Locate the cell with the specified text and output its (X, Y) center coordinate. 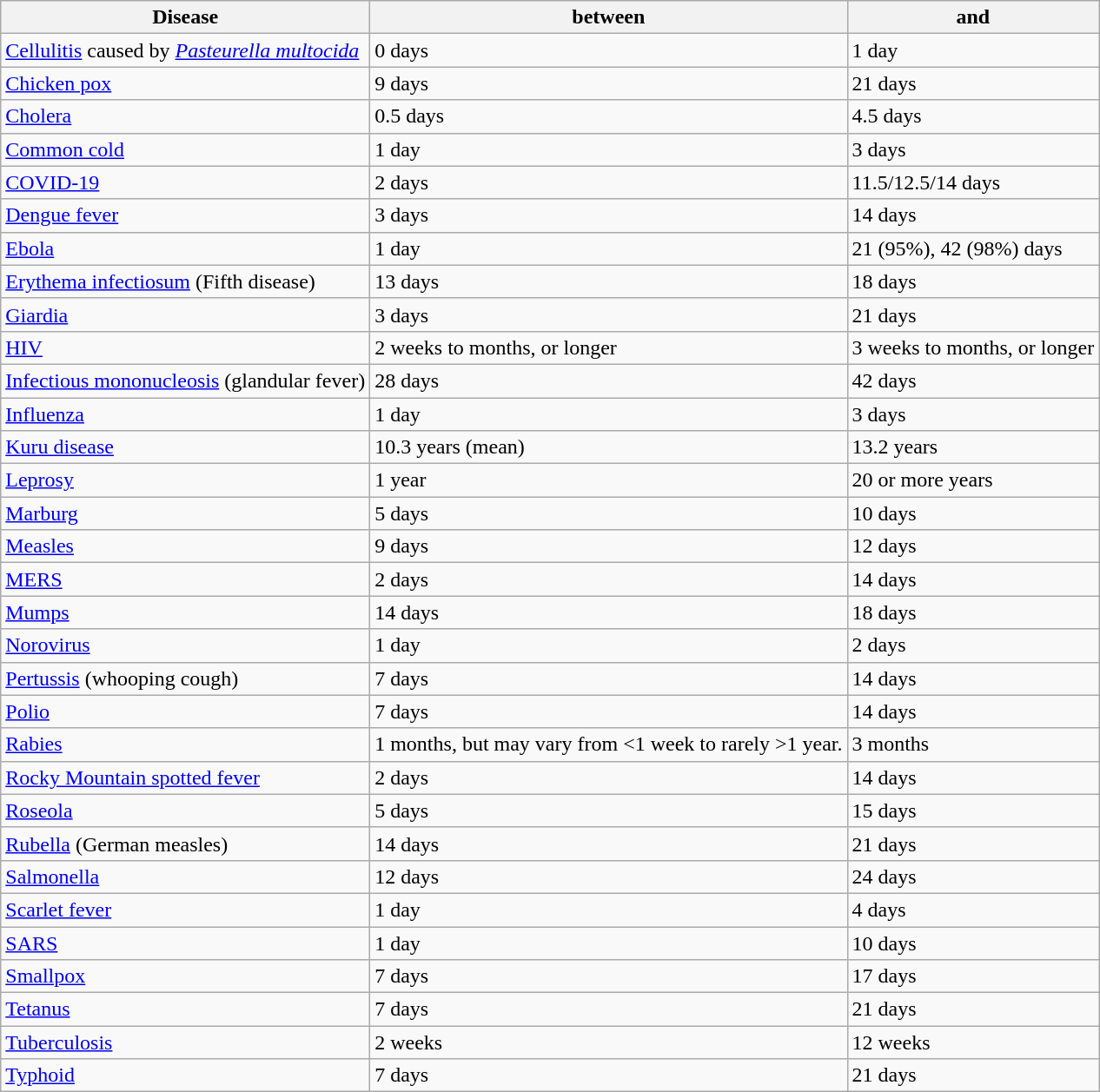
Giardia (186, 314)
Ebola (186, 248)
0 days (608, 50)
2 weeks (608, 1042)
1 year (608, 480)
4 days (973, 910)
0.5 days (608, 116)
COVID-19 (186, 182)
Measles (186, 546)
3 weeks to months, or longer (973, 347)
Salmonella (186, 877)
28 days (608, 381)
Influenza (186, 414)
Dengue fever (186, 215)
MERS (186, 579)
and (973, 17)
Typhoid (186, 1075)
Scarlet fever (186, 910)
Cellulitis caused by Pasteurella multocida (186, 50)
3 months (973, 745)
24 days (973, 877)
Pertussis (whooping cough) (186, 678)
Leprosy (186, 480)
Disease (186, 17)
Tuberculosis (186, 1042)
HIV (186, 347)
Chicken pox (186, 83)
Norovirus (186, 645)
Rubella (German measles) (186, 844)
15 days (973, 811)
Rabies (186, 745)
Smallpox (186, 976)
Erythema infectiosum (Fifth disease) (186, 281)
Infectious mononucleosis (glandular fever) (186, 381)
1 months, but may vary from <1 week to rarely >1 year. (608, 745)
Common cold (186, 149)
SARS (186, 943)
20 or more years (973, 480)
2 weeks to months, or longer (608, 347)
4.5 days (973, 116)
Cholera (186, 116)
Rocky Mountain spotted fever (186, 778)
Polio (186, 711)
13 days (608, 281)
Roseola (186, 811)
13.2 years (973, 447)
Marburg (186, 513)
42 days (973, 381)
11.5/12.5/14 days (973, 182)
21 (95%), 42 (98%) days (973, 248)
between (608, 17)
Tetanus (186, 1009)
12 weeks (973, 1042)
10.3 years (mean) (608, 447)
Mumps (186, 612)
Kuru disease (186, 447)
17 days (973, 976)
